Pinpoint the cell where the given text exists, returning its (X, Y) midpoint coordinate. 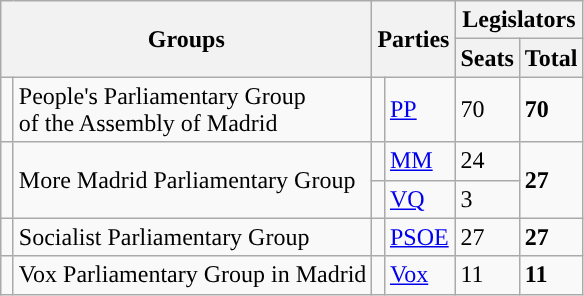
24 (487, 161)
Total (551, 58)
Socialist Parliamentary Group (192, 237)
Vox Parliamentary Group in Madrid (192, 275)
Vox (419, 275)
PSOE (419, 237)
Legislators (519, 20)
3 (487, 199)
Groups (186, 39)
People's Parliamentary Groupof the Assembly of Madrid (192, 110)
Seats (487, 58)
More Madrid Parliamentary Group (192, 180)
Parties (414, 39)
MM (419, 161)
PP (419, 110)
VQ (419, 199)
